For the text-containing cell, return its midpoint in [X, Y] coordinate format. 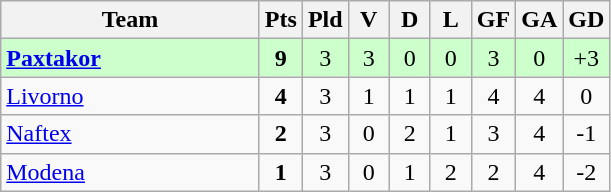
D [410, 20]
-2 [586, 172]
Modena [130, 172]
-1 [586, 134]
GF [493, 20]
L [450, 20]
Team [130, 20]
Naftex [130, 134]
GA [540, 20]
9 [280, 58]
Livorno [130, 96]
Pld [325, 20]
Paxtakor [130, 58]
+3 [586, 58]
V [368, 20]
Pts [280, 20]
GD [586, 20]
